Determine the (x, y) coordinate at the center of the cell enclosing the given text.  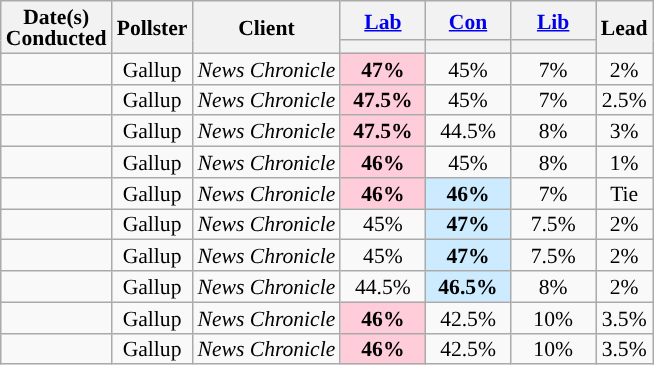
Pollster (152, 27)
Lead (624, 27)
46.5% (468, 286)
3% (624, 132)
Con (468, 20)
1% (624, 162)
Lab (382, 20)
Date(s)Conducted (56, 27)
2.5% (624, 100)
Lib (554, 20)
Tie (624, 194)
Client (266, 27)
